Search for the cell housing the specified text and yield its [x, y] center coordinate. 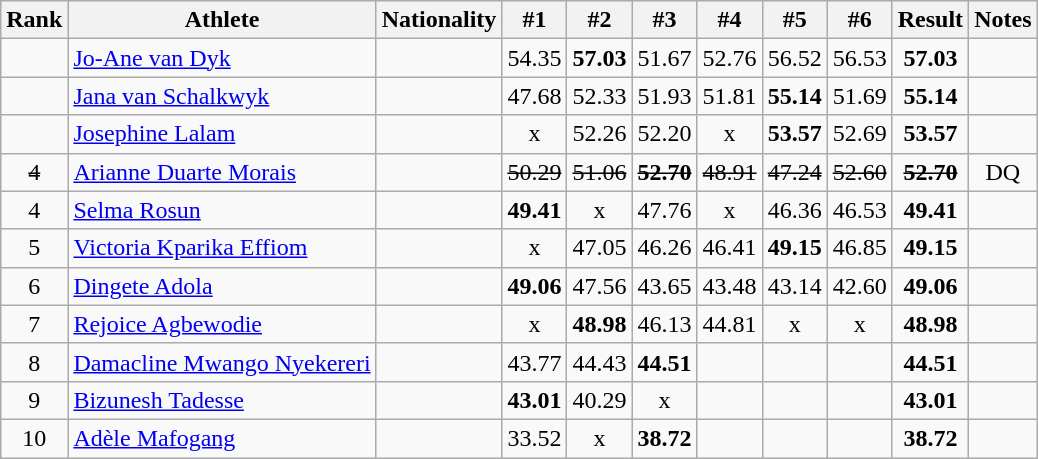
46.13 [664, 324]
#4 [730, 20]
#2 [600, 20]
52.76 [730, 58]
47.56 [600, 286]
44.43 [600, 362]
9 [34, 400]
Victoria Kparika Effiom [222, 248]
48.91 [730, 172]
Athlete [222, 20]
Damacline Mwango Nyekereri [222, 362]
51.06 [600, 172]
Result [930, 20]
52.26 [600, 134]
42.60 [860, 286]
DQ [1003, 172]
51.67 [664, 58]
Arianne Duarte Morais [222, 172]
40.29 [600, 400]
43.77 [534, 362]
46.53 [860, 210]
33.52 [534, 438]
46.85 [860, 248]
46.26 [664, 248]
43.48 [730, 286]
43.14 [794, 286]
Rejoice Agbewodie [222, 324]
43.65 [664, 286]
46.41 [730, 248]
10 [34, 438]
Rank [34, 20]
50.29 [534, 172]
47.68 [534, 96]
Bizunesh Tadesse [222, 400]
8 [34, 362]
6 [34, 286]
52.33 [600, 96]
#5 [794, 20]
51.93 [664, 96]
Jo-Ane van Dyk [222, 58]
Josephine Lalam [222, 134]
44.81 [730, 324]
47.76 [664, 210]
52.69 [860, 134]
5 [34, 248]
Nationality [439, 20]
#1 [534, 20]
47.05 [600, 248]
51.69 [860, 96]
51.81 [730, 96]
#3 [664, 20]
Notes [1003, 20]
56.53 [860, 58]
54.35 [534, 58]
7 [34, 324]
Adèle Mafogang [222, 438]
52.20 [664, 134]
Selma Rosun [222, 210]
52.60 [860, 172]
46.36 [794, 210]
#6 [860, 20]
56.52 [794, 58]
Jana van Schalkwyk [222, 96]
Dingete Adola [222, 286]
47.24 [794, 172]
